Output the (x, y) coordinate of the center of the cell containing the given text.  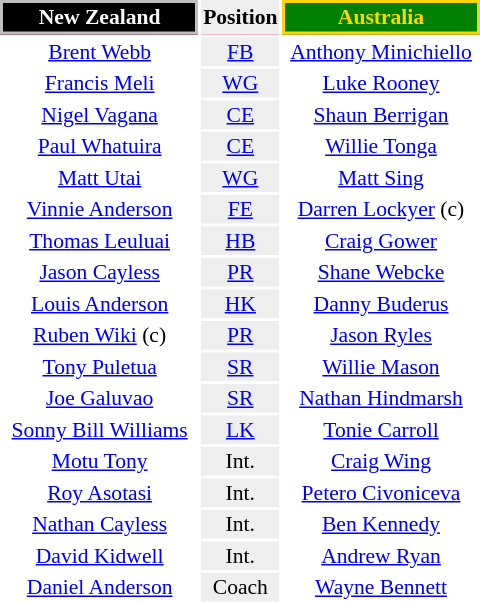
Matt Sing (381, 178)
Jason Ryles (381, 335)
Coach (240, 587)
Willie Tonga (381, 146)
Anthony Minichiello (381, 52)
Daniel Anderson (100, 587)
Jason Cayless (100, 272)
Tony Puletua (100, 366)
Position (240, 17)
Tonie Carroll (381, 430)
Vinnie Anderson (100, 209)
Shaun Berrigan (381, 114)
Thomas Leuluai (100, 240)
Shane Webcke (381, 272)
Louis Anderson (100, 304)
Matt Utai (100, 178)
Andrew Ryan (381, 556)
Darren Lockyer (c) (381, 209)
Australia (381, 17)
Craig Wing (381, 461)
Craig Gower (381, 240)
Roy Asotasi (100, 492)
Ruben Wiki (c) (100, 335)
HB (240, 240)
Sonny Bill Williams (100, 430)
Francis Meli (100, 83)
Petero Civoniceva (381, 492)
New Zealand (100, 17)
Motu Tony (100, 461)
Wayne Bennett (381, 587)
Nathan Cayless (100, 524)
Brent Webb (100, 52)
FB (240, 52)
HK (240, 304)
Ben Kennedy (381, 524)
Paul Whatuira (100, 146)
Willie Mason (381, 366)
Luke Rooney (381, 83)
Nathan Hindmarsh (381, 398)
FE (240, 209)
LK (240, 430)
David Kidwell (100, 556)
Joe Galuvao (100, 398)
Danny Buderus (381, 304)
Nigel Vagana (100, 114)
